Return the (x, y) coordinate for the center point of the cell that contains the specified text.  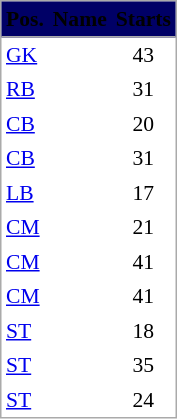
Starts (143, 20)
GK (26, 55)
24 (143, 399)
43 (143, 55)
18 (143, 331)
RB (26, 89)
35 (143, 365)
17 (143, 193)
LB (26, 193)
Pos. (26, 20)
21 (143, 227)
Name (80, 20)
20 (143, 123)
